Scan for the cell matching the given text and deliver its (x, y) coordinate at center. 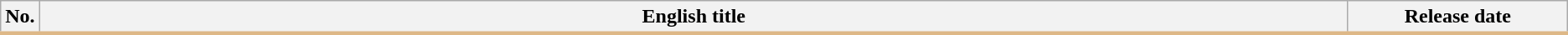
No. (20, 17)
English title (694, 17)
Release date (1457, 17)
